Identify which cell holds the provided text, then report its (x, y) central coordinate. 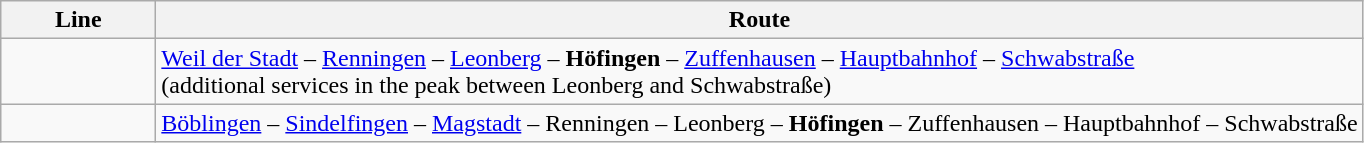
Böblingen – Sindelfingen – Magstadt – Renningen – Leonberg – Höfingen – Zuffenhausen – Hauptbahnhof – Schwabstraße (760, 123)
Route (760, 20)
Line (78, 20)
